Search for the cell housing the specified text and yield its (x, y) center coordinate. 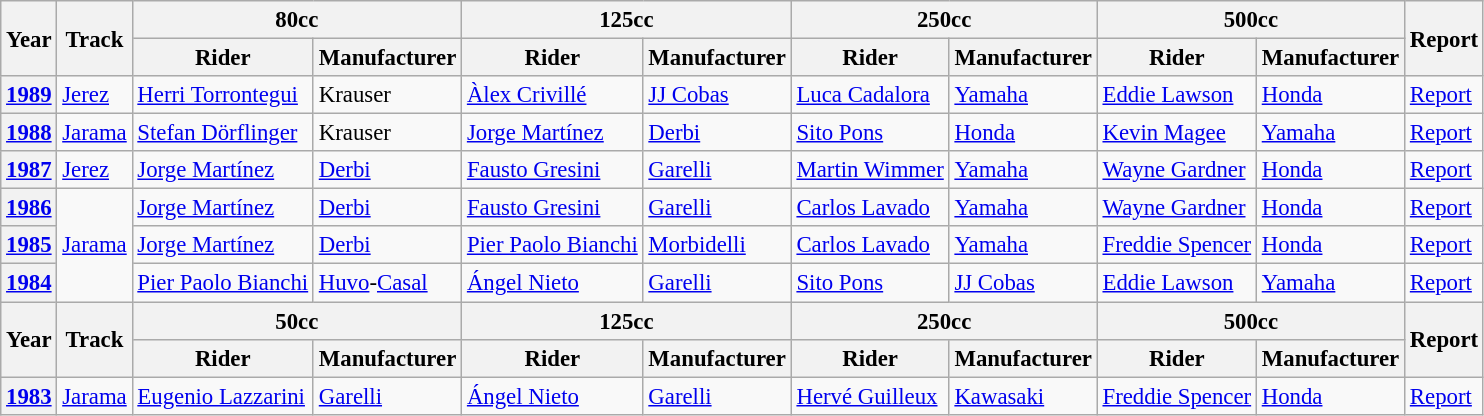
Morbidelli (717, 245)
Hervé Guilleux (870, 396)
Martin Wimmer (870, 170)
1988 (29, 133)
Eugenio Lazzarini (222, 396)
50cc (297, 321)
Huvo-Casal (387, 283)
1986 (29, 208)
1985 (29, 245)
Herri Torrontegui (222, 95)
Kevin Magee (1176, 133)
Stefan Dörflinger (222, 133)
1989 (29, 95)
1987 (29, 170)
1984 (29, 283)
80cc (297, 20)
Àlex Crivillé (552, 95)
Luca Cadalora (870, 95)
1983 (29, 396)
Kawasaki (1023, 396)
